Pinpoint the cell where the given text exists, returning its [X, Y] midpoint coordinate. 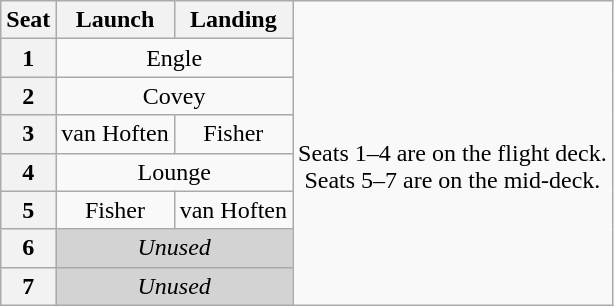
2 [28, 96]
Engle [174, 58]
3 [28, 134]
Seats 1–4 are on the flight deck.Seats 5–7 are on the mid-deck. [453, 153]
6 [28, 248]
5 [28, 210]
Lounge [174, 172]
Landing [233, 20]
1 [28, 58]
4 [28, 172]
Covey [174, 96]
Launch [115, 20]
7 [28, 286]
Seat [28, 20]
